Output the (X, Y) coordinate of the center of the cell containing the given text.  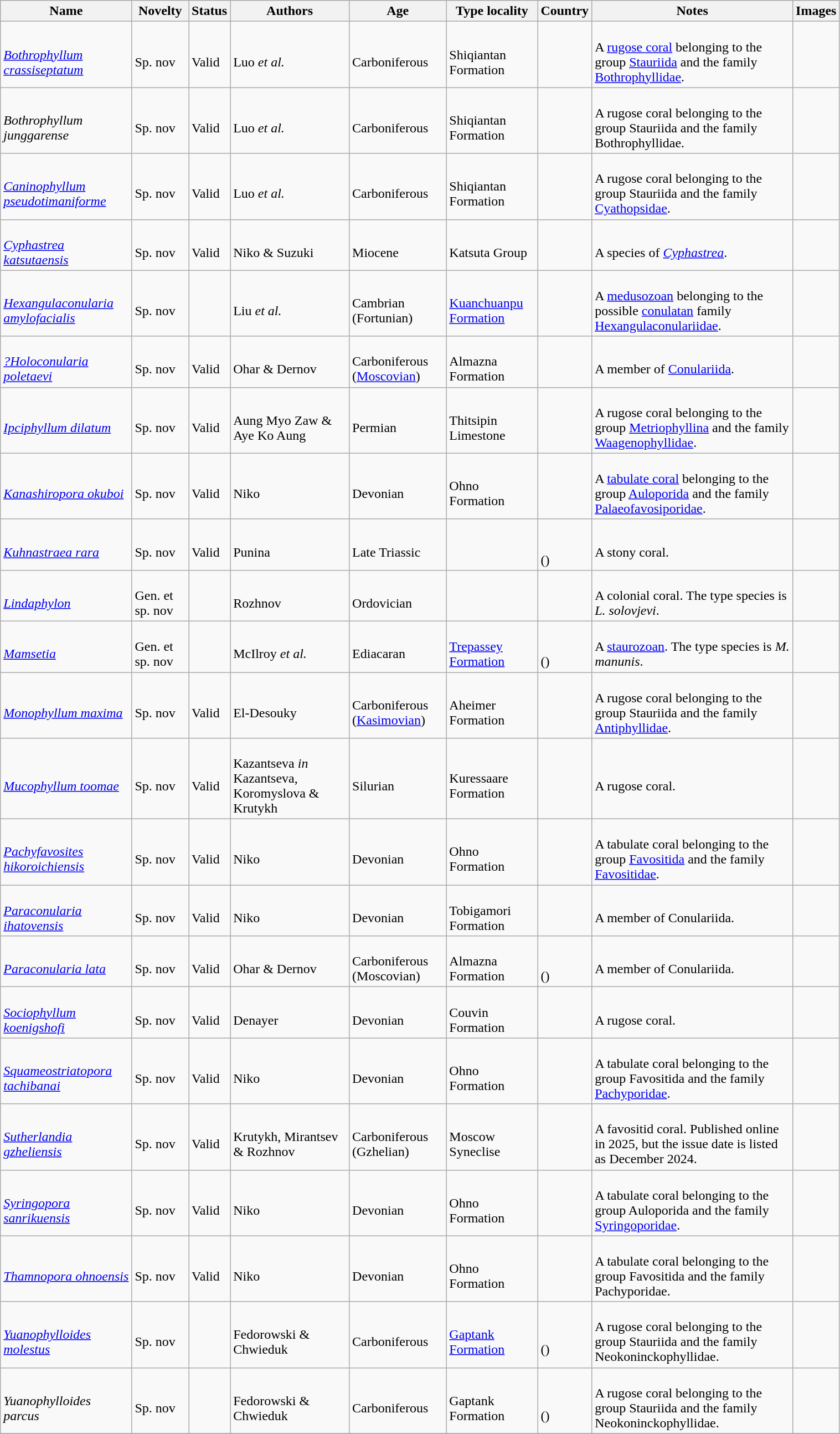
Permian (398, 420)
El-Desouky (290, 706)
Status (209, 11)
Paraconularia lata (66, 962)
Miocene (398, 245)
A stony coral. (692, 544)
A favositid coral. Published online in 2025, but the issue date is listed as December 2024. (692, 1137)
A tabulate coral belonging to the group Favositida and the family Favositidae. (692, 852)
Denayer (290, 1012)
Niko & Suzuki (290, 245)
Cyphastrea katsutaensis (66, 245)
Ipciphyllum dilatum (66, 420)
Thamnopora ohnoensis (66, 1268)
Caninophyllum pseudotimaniforme (66, 186)
A medusozoan belonging to the possible conulatan family Hexangulaconulariidae. (692, 304)
Carboniferous (Gzhelian) (398, 1137)
Aung Myo Zaw & Aye Ko Aung (290, 420)
Pachyfavosites hikoroichiensis (66, 852)
Mamsetia (66, 646)
Mucophyllum toomae (66, 779)
Trepassey Formation (492, 646)
A rugose coral belonging to the group Stauriida and the family Antiphyllidae. (692, 706)
A colonial coral. The type species is L. solovjevi. (692, 595)
Aheimer Formation (492, 706)
Katsuta Group (492, 245)
A tabulate coral belonging to the group Auloporida and the family Syringoporidae. (692, 1203)
Type locality (492, 11)
Squameostriatopora tachibanai (66, 1071)
Kuressaare Formation (492, 779)
Yuanophylloides molestus (66, 1335)
Ediacaran (398, 646)
Rozhnov (290, 595)
Bothrophyllum junggarense (66, 121)
Images (816, 11)
Silurian (398, 779)
Kuanchuanpu Formation (492, 304)
Notes (692, 11)
Age (398, 11)
Ordovician (398, 595)
Kazantseva in Kazantseva, Koromyslova & Krutykh (290, 779)
Lindaphylon (66, 595)
Cambrian (Fortunian) (398, 304)
Bothrophyllum crassiseptatum (66, 54)
Syringopora sanrikuensis (66, 1203)
?Holoconularia poletaevi (66, 362)
Novelty (161, 11)
Hexangulaconularia amylofacialis (66, 304)
Thitsipin Limestone (492, 420)
Kuhnastraea rara (66, 544)
Sociophyllum koenigshofi (66, 1012)
Tobigamori Formation (492, 911)
Couvin Formation (492, 1012)
Authors (290, 11)
Carboniferous (Kasimovian) (398, 706)
Liu et al. (290, 304)
Moscow Syneclise (492, 1137)
A species of Cyphastrea. (692, 245)
Krutykh, Mirantsev & Rozhnov (290, 1137)
Country (565, 11)
A rugose coral belonging to the group Metriophyllina and the family Waagenophyllidae. (692, 420)
A rugose coral belonging to the group Stauriida and the family Cyathopsidae. (692, 186)
A tabulate coral belonging to the group Auloporida and the family Palaeofavosiporidae. (692, 486)
Late Triassic (398, 544)
A staurozoan. The type species is M. manunis. (692, 646)
McIlroy et al. (290, 646)
Paraconularia ihatovensis (66, 911)
Monophyllum maxima (66, 706)
Sutherlandia gzheliensis (66, 1137)
Kanashiropora okuboi (66, 486)
Name (66, 11)
Yuanophylloides parcus (66, 1400)
Punina (290, 544)
